Output the [X, Y] coordinate of the center of the cell containing the given text.  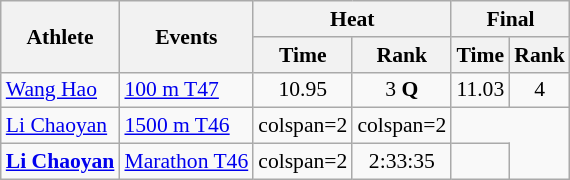
10.95 [302, 90]
3 Q [402, 90]
Wang Hao [60, 90]
Athlete [60, 36]
2:33:35 [402, 162]
Heat [352, 19]
11.03 [480, 90]
Events [186, 36]
Marathon T46 [186, 162]
100 m T47 [186, 90]
4 [540, 90]
Final [510, 19]
1500 m T46 [186, 126]
